Return the (X, Y) coordinate for the center point of the cell that contains the specified text.  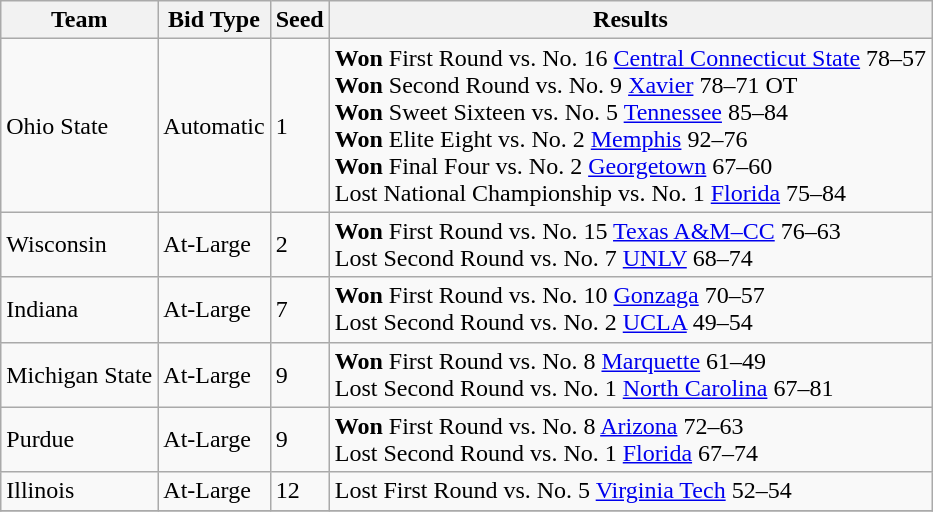
Indiana (80, 310)
Won First Round vs. No. 8 Marquette 61–49Lost Second Round vs. No. 1 North Carolina 67–81 (630, 374)
Wisconsin (80, 244)
Seed (300, 20)
Michigan State (80, 374)
Bid Type (214, 20)
Purdue (80, 440)
Lost First Round vs. No. 5 Virginia Tech 52–54 (630, 491)
Illinois (80, 491)
Ohio State (80, 126)
1 (300, 126)
Won First Round vs. No. 8 Arizona 72–63Lost Second Round vs. No. 1 Florida 67–74 (630, 440)
Team (80, 20)
Automatic (214, 126)
Results (630, 20)
2 (300, 244)
Won First Round vs. No. 15 Texas A&M–CC 76–63Lost Second Round vs. No. 7 UNLV 68–74 (630, 244)
12 (300, 491)
7 (300, 310)
Won First Round vs. No. 10 Gonzaga 70–57Lost Second Round vs. No. 2 UCLA 49–54 (630, 310)
